For the text-containing cell, return its midpoint in (x, y) coordinate format. 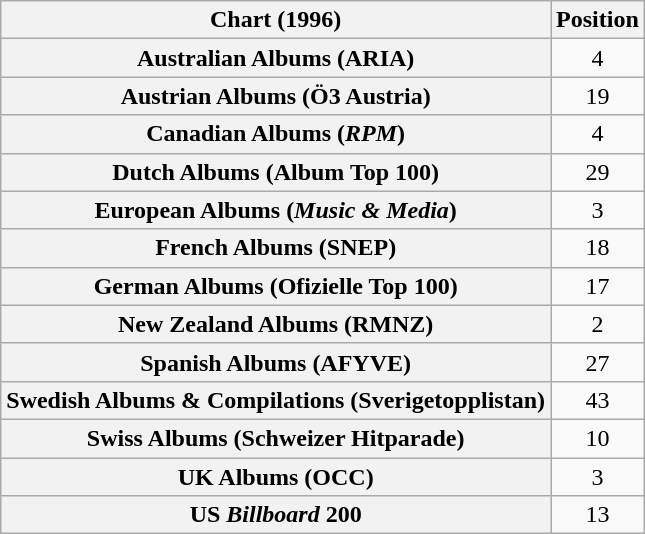
Dutch Albums (Album Top 100) (276, 172)
43 (598, 400)
19 (598, 96)
French Albums (SNEP) (276, 248)
Austrian Albums (Ö3 Austria) (276, 96)
US Billboard 200 (276, 515)
18 (598, 248)
27 (598, 362)
29 (598, 172)
2 (598, 324)
New Zealand Albums (RMNZ) (276, 324)
German Albums (Ofizielle Top 100) (276, 286)
Chart (1996) (276, 20)
European Albums (Music & Media) (276, 210)
UK Albums (OCC) (276, 477)
17 (598, 286)
Canadian Albums (RPM) (276, 134)
10 (598, 438)
Spanish Albums (AFYVE) (276, 362)
Swiss Albums (Schweizer Hitparade) (276, 438)
Position (598, 20)
Australian Albums (ARIA) (276, 58)
13 (598, 515)
Swedish Albums & Compilations (Sverigetopplistan) (276, 400)
